Scan for the cell matching the given text and deliver its [x, y] coordinate at center. 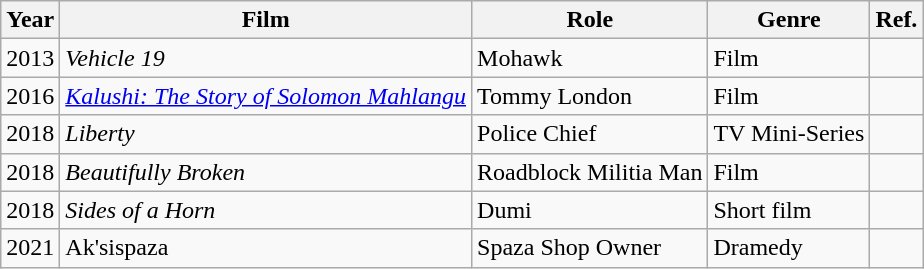
Role [590, 20]
Genre [789, 20]
Dramedy [789, 248]
Sides of a Horn [266, 210]
Mohawk [590, 58]
Beautifully Broken [266, 172]
Year [30, 20]
Police Chief [590, 134]
2021 [30, 248]
2013 [30, 58]
TV Mini-Series [789, 134]
Vehicle 19 [266, 58]
Ref. [896, 20]
Kalushi: The Story of Solomon Mahlangu [266, 96]
Spaza Shop Owner [590, 248]
Dumi [590, 210]
Ak'sispaza [266, 248]
2016 [30, 96]
Tommy London [590, 96]
Liberty [266, 134]
Short film [789, 210]
Roadblock Militia Man [590, 172]
